Detect which cell encompasses the target text, then output its [X, Y] center coordinate. 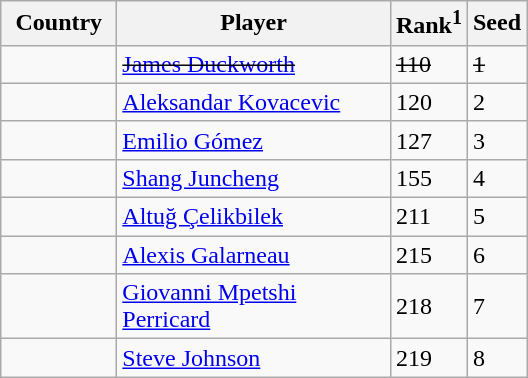
1 [496, 64]
Steve Johnson [254, 358]
3 [496, 140]
Shang Juncheng [254, 178]
5 [496, 217]
218 [428, 306]
2 [496, 102]
Player [254, 24]
219 [428, 358]
8 [496, 358]
215 [428, 255]
Rank1 [428, 24]
155 [428, 178]
6 [496, 255]
110 [428, 64]
Aleksandar Kovacevic [254, 102]
127 [428, 140]
7 [496, 306]
Giovanni Mpetshi Perricard [254, 306]
Altuğ Çelikbilek [254, 217]
120 [428, 102]
James Duckworth [254, 64]
Emilio Gómez [254, 140]
Alexis Galarneau [254, 255]
Seed [496, 24]
211 [428, 217]
4 [496, 178]
Country [59, 24]
